Return the [X, Y] coordinate for the center point of the cell that contains the specified text.  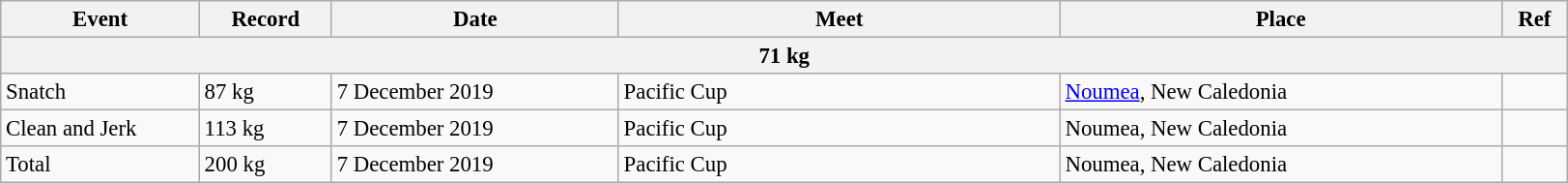
Date [475, 19]
71 kg [784, 56]
113 kg [265, 129]
Place [1281, 19]
Meet [839, 19]
87 kg [265, 92]
Ref [1534, 19]
Event [100, 19]
Snatch [100, 92]
Total [100, 165]
Record [265, 19]
200 kg [265, 165]
Clean and Jerk [100, 129]
